Provide the [X, Y] coordinate of the cell's center where the given text is located.  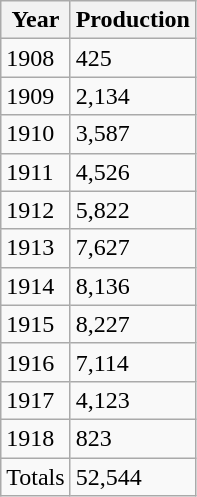
7,627 [132, 248]
4,526 [132, 172]
Totals [36, 477]
1910 [36, 134]
1911 [36, 172]
5,822 [132, 210]
1917 [36, 400]
1909 [36, 96]
1915 [36, 324]
8,227 [132, 324]
1918 [36, 438]
52,544 [132, 477]
1908 [36, 58]
2,134 [132, 96]
1916 [36, 362]
1913 [36, 248]
7,114 [132, 362]
1912 [36, 210]
1914 [36, 286]
823 [132, 438]
Year [36, 20]
3,587 [132, 134]
8,136 [132, 286]
4,123 [132, 400]
425 [132, 58]
Production [132, 20]
